Scan for the cell matching the given text and deliver its [X, Y] coordinate at center. 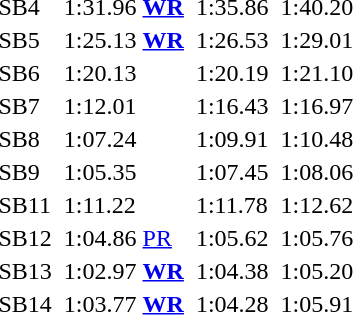
1:20.13 [124, 73]
1:11.78 [232, 205]
1:04.38 [232, 271]
1:07.24 [124, 139]
1:16.43 [232, 106]
1:05.62 [232, 238]
1:25.13 WR [124, 40]
1:04.86 PR [124, 238]
1:07.45 [232, 172]
1:09.91 [232, 139]
1:20.19 [232, 73]
1:26.53 [232, 40]
1:12.01 [124, 106]
1:02.97 WR [124, 271]
1:05.35 [124, 172]
1:11.22 [124, 205]
